Detect which cell encompasses the target text, then output its (x, y) center coordinate. 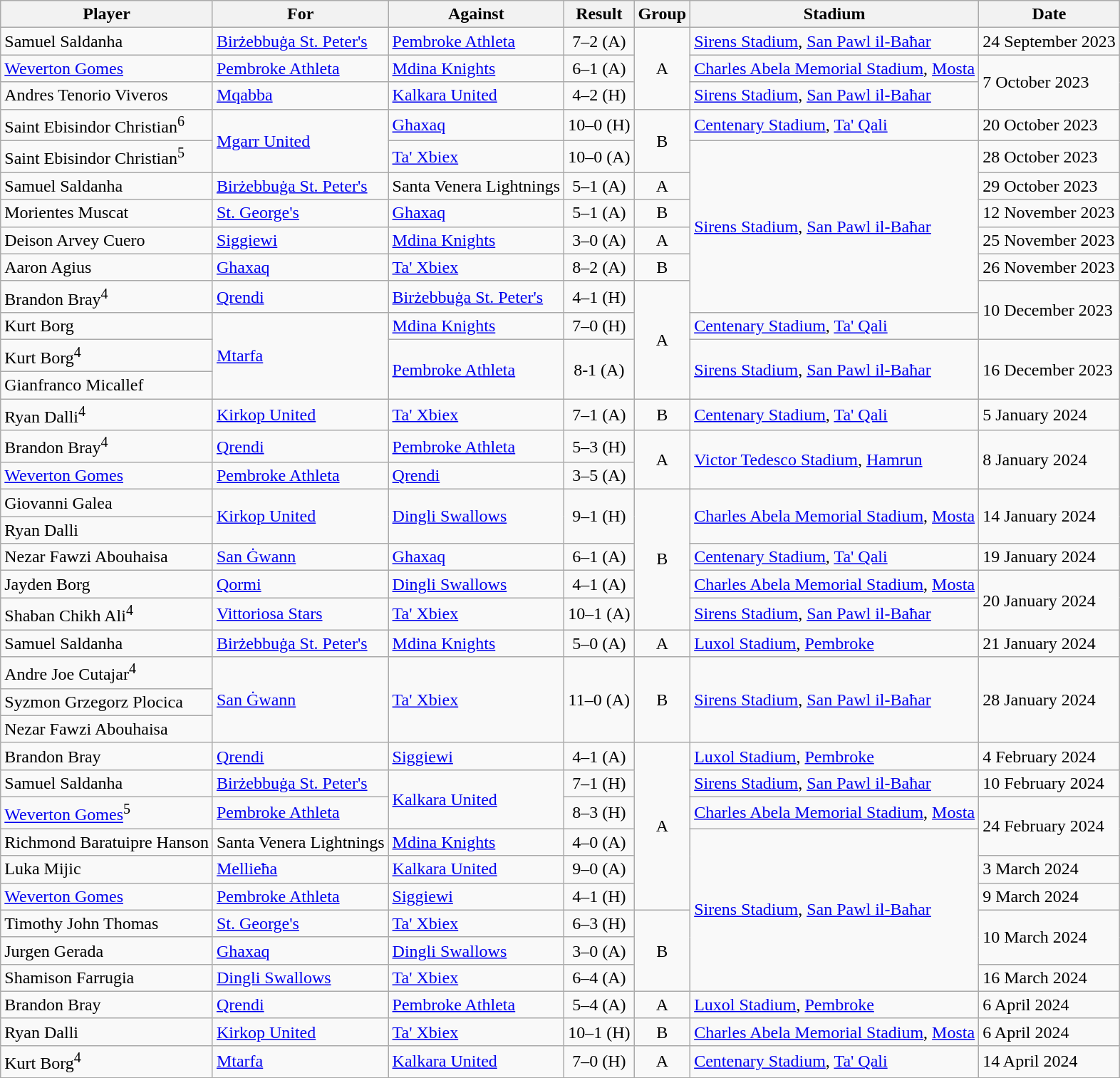
20 October 2023 (1049, 125)
5–4 (A) (599, 1005)
8-1 (A) (599, 369)
6–3 (H) (599, 923)
19 January 2024 (1049, 557)
Group (663, 14)
9–0 (A) (599, 869)
29 October 2023 (1049, 186)
6–4 (A) (599, 978)
28 January 2024 (1049, 700)
Mellieħa (301, 869)
7–1 (H) (599, 783)
8 January 2024 (1049, 460)
10–1 (A) (599, 614)
5 January 2024 (1049, 415)
5–3 (H) (599, 446)
10–0 (H) (599, 125)
5–0 (A) (599, 643)
14 April 2024 (1049, 1062)
7–1 (A) (599, 415)
Weverton Gomes5 (107, 812)
Jayden Borg (107, 584)
28 October 2023 (1049, 157)
Saint Ebisindor Christian6 (107, 125)
Luka Mijic (107, 869)
Kurt Borg (107, 326)
3 March 2024 (1049, 869)
Against (476, 14)
Victor Tedesco Stadium, Hamrun (835, 460)
3–5 (A) (599, 476)
10–1 (H) (599, 1032)
10–0 (A) (599, 157)
24 September 2023 (1049, 41)
7 October 2023 (1049, 82)
20 January 2024 (1049, 600)
Qormi (301, 584)
24 February 2024 (1049, 826)
For (301, 14)
10 February 2024 (1049, 783)
21 January 2024 (1049, 643)
Aaron Agius (107, 267)
7–2 (A) (599, 41)
26 November 2023 (1049, 267)
Gianfranco Micallef (107, 385)
10 March 2024 (1049, 937)
Richmond Baratuipre Hanson (107, 842)
4–2 (H) (599, 95)
Shaban Chikh Ali4 (107, 614)
Shamison Farrugia (107, 978)
10 December 2023 (1049, 311)
Mgarr United (301, 141)
9 March 2024 (1049, 896)
Stadium (835, 14)
25 November 2023 (1049, 240)
4 February 2024 (1049, 756)
12 November 2023 (1049, 213)
Jurgen Gerada (107, 950)
4–0 (A) (599, 842)
Player (107, 14)
Morientes Muscat (107, 213)
8–3 (H) (599, 812)
Ryan Dalli4 (107, 415)
Mqabba (301, 95)
9–1 (H) (599, 517)
Syzmon Grzegorz Plocica (107, 702)
Andre Joe Cutajar4 (107, 673)
Vittoriosa Stars (301, 614)
Saint Ebisindor Christian5 (107, 157)
16 December 2023 (1049, 369)
Result (599, 14)
11–0 (A) (599, 700)
8–2 (A) (599, 267)
Date (1049, 14)
Giovanni Galea (107, 503)
Timothy John Thomas (107, 923)
16 March 2024 (1049, 978)
Deison Arvey Cuero (107, 240)
Andres Tenorio Viveros (107, 95)
14 January 2024 (1049, 517)
